Return the (x, y) coordinate for the center point of the cell that contains the specified text.  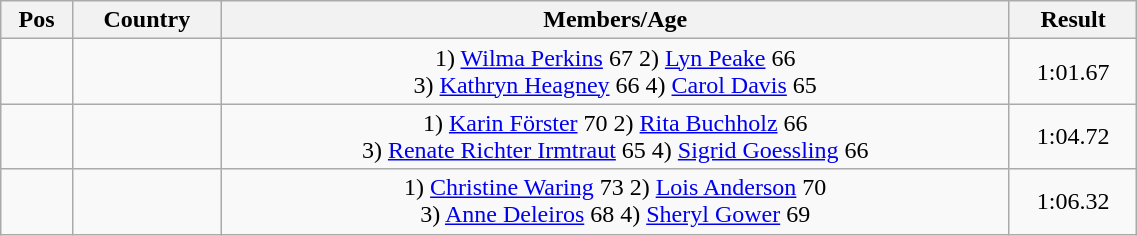
Country (146, 20)
Pos (37, 20)
1:06.32 (1073, 202)
1) Christine Waring 73 2) Lois Anderson 703) Anne Deleiros 68 4) Sheryl Gower 69 (615, 202)
1:04.72 (1073, 136)
1) Karin Förster 70 2) Rita Buchholz 663) Renate Richter Irmtraut 65 4) Sigrid Goessling 66 (615, 136)
1) Wilma Perkins 67 2) Lyn Peake 663) Kathryn Heagney 66 4) Carol Davis 65 (615, 72)
Result (1073, 20)
1:01.67 (1073, 72)
Members/Age (615, 20)
